Find where the given text appears and provide that cell's center as [X, Y] coordinate. 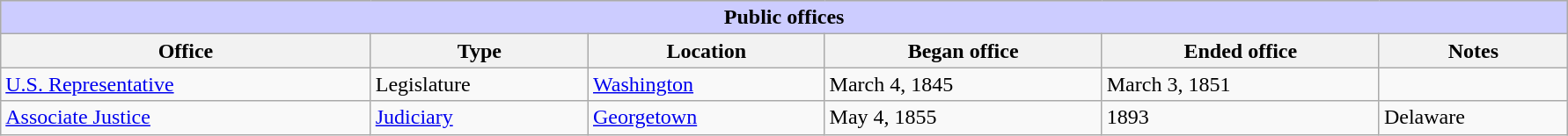
Type [479, 51]
1893 [1241, 118]
March 4, 1845 [963, 84]
U.S. Representative [186, 84]
Office [186, 51]
Associate Justice [186, 118]
March 3, 1851 [1241, 84]
Judiciary [479, 118]
Ended office [1241, 51]
Began office [963, 51]
Legislature [479, 84]
Public offices [785, 18]
Georgetown [706, 118]
Location [706, 51]
May 4, 1855 [963, 118]
Notes [1473, 51]
Washington [706, 84]
Delaware [1473, 118]
